Return (X, Y) of the center of cell containing provided text 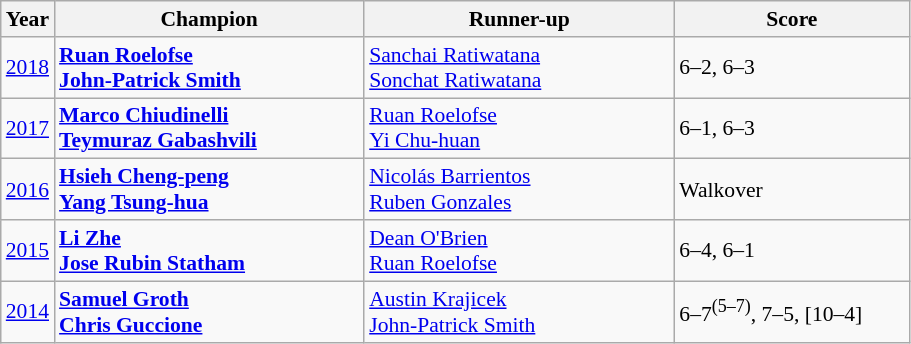
Nicolás Barrientos Ruben Gonzales (519, 190)
6–4, 6–1 (792, 250)
Samuel Groth Chris Guccione (209, 312)
2015 (28, 250)
Ruan Roelofse John-Patrick Smith (209, 68)
6–2, 6–3 (792, 68)
Score (792, 19)
Li Zhe Jose Rubin Statham (209, 250)
2016 (28, 190)
Sanchai Ratiwatana Sonchat Ratiwatana (519, 68)
Marco Chiudinelli Teymuraz Gabashvili (209, 128)
2018 (28, 68)
6–1, 6–3 (792, 128)
Walkover (792, 190)
2014 (28, 312)
Year (28, 19)
Austin Krajicek John-Patrick Smith (519, 312)
Dean O'Brien Ruan Roelofse (519, 250)
Runner-up (519, 19)
Hsieh Cheng-peng Yang Tsung-hua (209, 190)
6–7(5–7), 7–5, [10–4] (792, 312)
2017 (28, 128)
Ruan Roelofse Yi Chu-huan (519, 128)
Champion (209, 19)
